Pinpoint the cell where the given text exists, returning its [X, Y] midpoint coordinate. 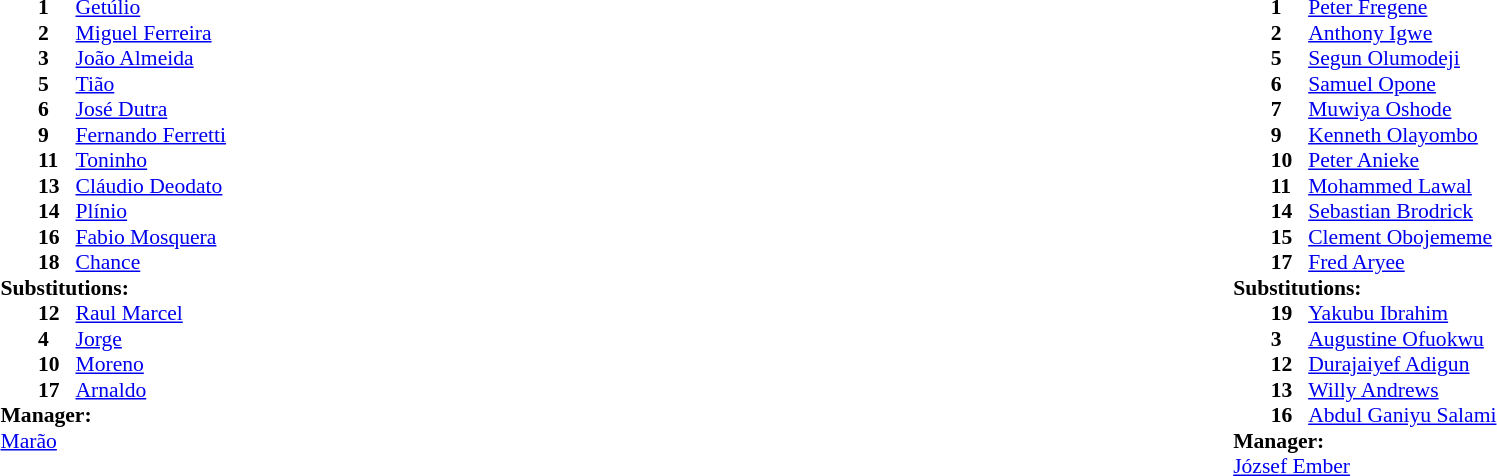
Clement Obojememe [1402, 237]
Chance [151, 263]
Cláudio Deodato [151, 186]
Yakubu Ibrahim [1402, 313]
Anthony Igwe [1402, 33]
Segun Olumodeji [1402, 59]
Arnaldo [151, 390]
Plínio [151, 211]
Moreno [151, 365]
Sebastian Brodrick [1402, 211]
Samuel Opone [1402, 84]
Kenneth Olayombo [1402, 135]
Durajaiyef Adigun [1402, 365]
Willy Andrews [1402, 390]
Fred Aryee [1402, 263]
Marão [112, 441]
7 [1290, 109]
19 [1290, 313]
Tião [151, 84]
Mohammed Lawal [1402, 186]
4 [57, 339]
José Dutra [151, 109]
Fernando Ferretti [151, 135]
Jorge [151, 339]
Toninho [151, 161]
Fabio Mosquera [151, 237]
Peter Anieke [1402, 161]
18 [57, 263]
Augustine Ofuokwu [1402, 339]
João Almeida [151, 59]
Miguel Ferreira [151, 33]
Muwiya Oshode [1402, 109]
Raul Marcel [151, 313]
15 [1290, 237]
Abdul Ganiyu Salami [1402, 415]
